Search for the cell housing the specified text and yield its [x, y] center coordinate. 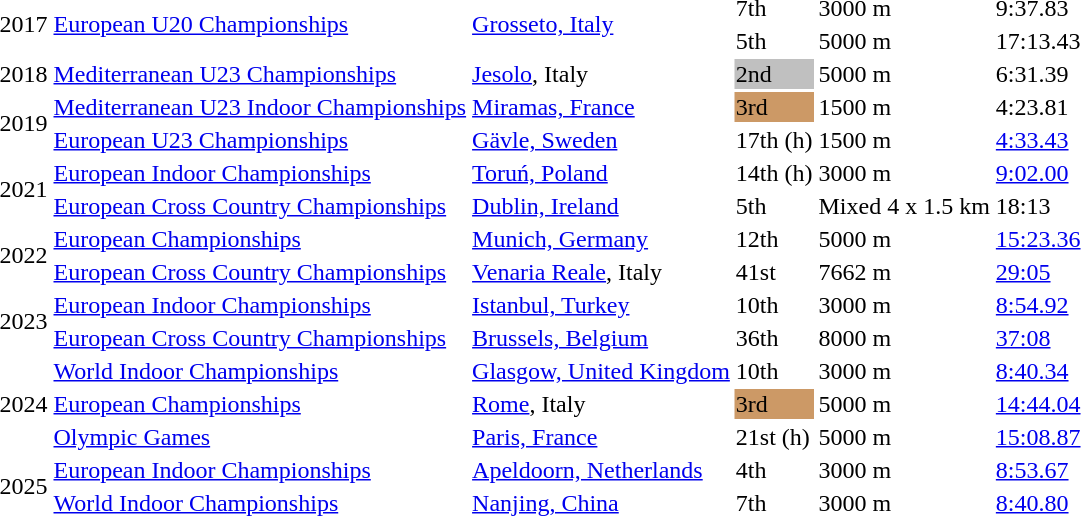
36th [774, 338]
Jesolo, Italy [602, 74]
Mediterranean U23 Championships [260, 74]
Venaria Reale, Italy [602, 272]
Glasgow, United Kingdom [602, 371]
Gävle, Sweden [602, 140]
8000 m [904, 338]
4th [774, 470]
14th (h) [774, 173]
Rome, Italy [602, 404]
2nd [774, 74]
12th [774, 239]
Istanbul, Turkey [602, 305]
Apeldoorn, Netherlands [602, 470]
7662 m [904, 272]
Mediterranean U23 Indoor Championships [260, 107]
Olympic Games [260, 437]
World Indoor Championships [260, 371]
41st [774, 272]
17th (h) [774, 140]
Paris, France [602, 437]
Munich, Germany [602, 239]
Mixed 4 x 1.5 km [904, 206]
Brussels, Belgium [602, 338]
Dublin, Ireland [602, 206]
Toruń, Poland [602, 173]
European U23 Championships [260, 140]
Miramas, France [602, 107]
21st (h) [774, 437]
